For the text-containing cell, return its midpoint in (x, y) coordinate format. 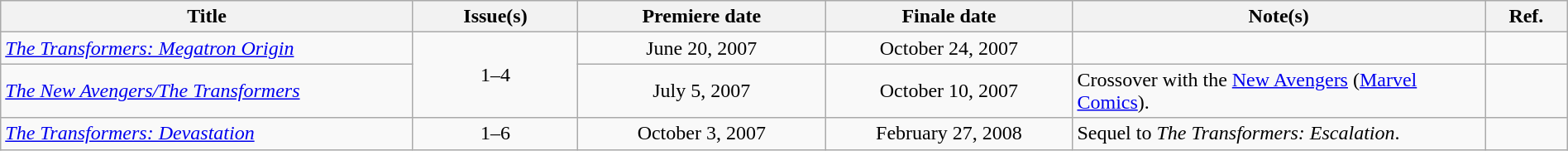
The New Avengers/The Transformers (207, 91)
The Transformers: Megatron Origin (207, 48)
Crossover with the New Avengers (Marvel Comics). (1279, 91)
1–4 (495, 75)
June 20, 2007 (701, 48)
Premiere date (701, 17)
February 27, 2008 (949, 134)
Issue(s) (495, 17)
The Transformers: Devastation (207, 134)
October 10, 2007 (949, 91)
Title (207, 17)
October 24, 2007 (949, 48)
1–6 (495, 134)
October 3, 2007 (701, 134)
Finale date (949, 17)
Note(s) (1279, 17)
Ref. (1527, 17)
July 5, 2007 (701, 91)
Sequel to The Transformers: Escalation. (1279, 134)
